Identify which cell holds the provided text, then report its [X, Y] central coordinate. 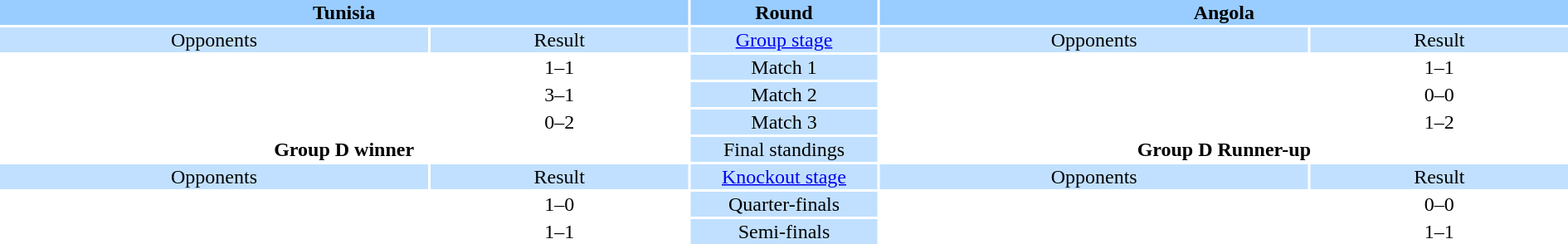
Semi-finals [783, 232]
3–1 [559, 95]
Knockout stage [783, 177]
Match 1 [783, 67]
Final standings [783, 149]
Tunisia [343, 12]
Group D winner [343, 149]
1–0 [559, 204]
1–2 [1439, 122]
0–2 [559, 122]
Round [783, 12]
Group D Runner-up [1225, 149]
Match 3 [783, 122]
Group stage [783, 40]
Angola [1225, 12]
Match 2 [783, 95]
Quarter-finals [783, 204]
